Determine the [x, y] coordinate at the center of the cell enclosing the given text.  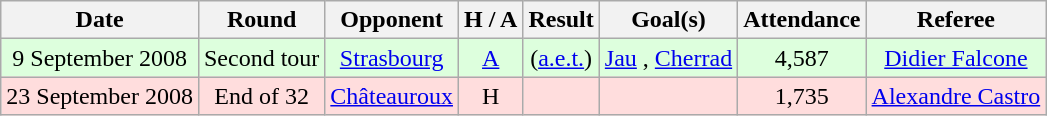
Didier Falcone [956, 58]
Attendance [802, 20]
23 September 2008 [100, 96]
(a.e.t.) [561, 58]
Referee [956, 20]
Jau , Cherrad [668, 58]
Strasbourg [392, 58]
H / A [491, 20]
Opponent [392, 20]
End of 32 [261, 96]
1,735 [802, 96]
Alexandre Castro [956, 96]
4,587 [802, 58]
9 September 2008 [100, 58]
Date [100, 20]
Round [261, 20]
Châteauroux [392, 96]
Second tour [261, 58]
H [491, 96]
A [491, 58]
Result [561, 20]
Goal(s) [668, 20]
